Return the (x, y) coordinate for the center point of the cell that contains the specified text.  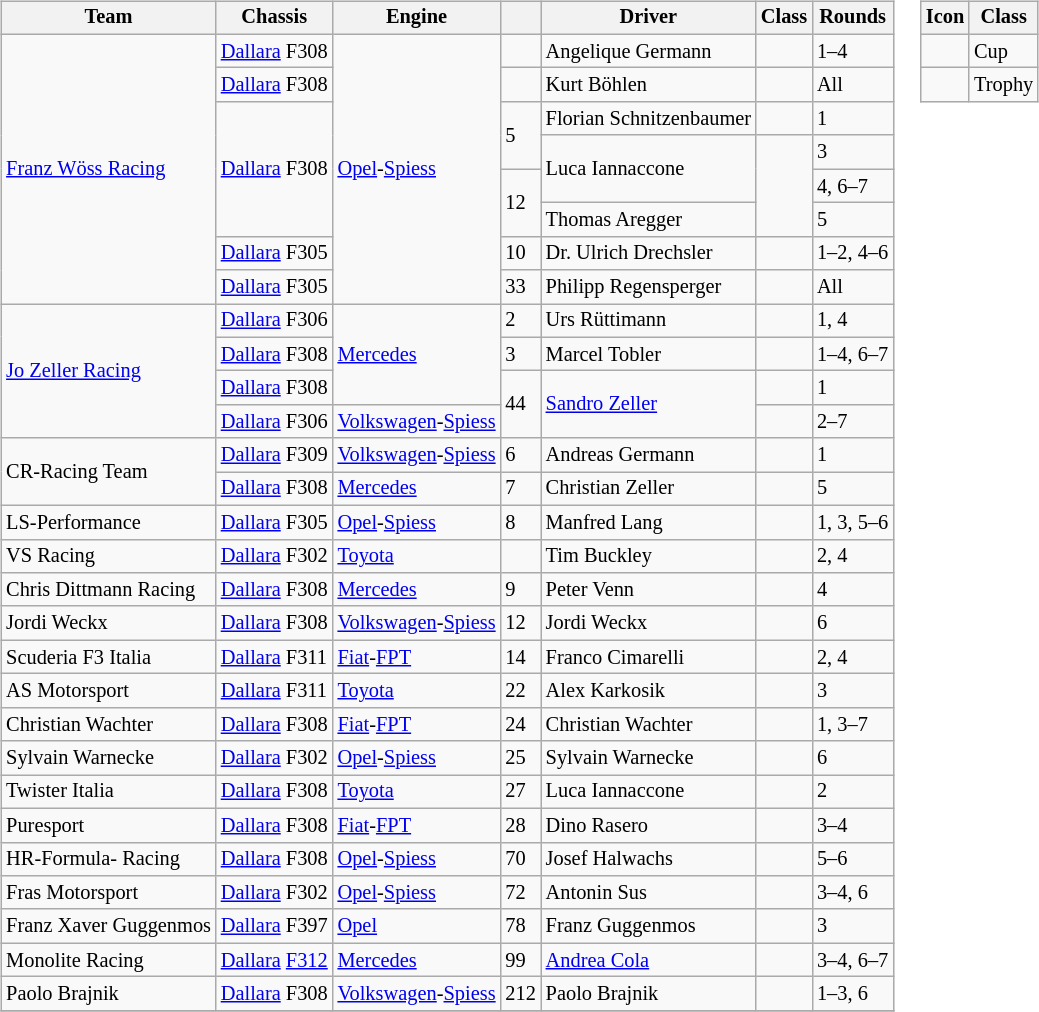
Urs Rüttimann (648, 321)
Opel (417, 926)
78 (520, 926)
9 (520, 590)
4, 6–7 (852, 186)
Twister Italia (108, 792)
24 (520, 724)
212 (520, 994)
Marcel Tobler (648, 354)
Peter Venn (648, 590)
Fras Motorsport (108, 893)
Tim Buckley (648, 556)
2–7 (852, 422)
27 (520, 792)
Scuderia F3 Italia (108, 657)
44 (520, 404)
VS Racing (108, 556)
Christian Zeller (648, 489)
Kurt Böhlen (648, 85)
Cup (1004, 51)
Franz Xaver Guggenmos (108, 926)
Puresport (108, 825)
1–4 (852, 51)
Chassis (274, 18)
Icon (945, 18)
Dino Rasero (648, 825)
14 (520, 657)
22 (520, 691)
33 (520, 287)
1–4, 6–7 (852, 354)
Franco Cimarelli (648, 657)
Antonin Sus (648, 893)
Rounds (852, 18)
Florian Schnitzenbaumer (648, 119)
CR-Racing Team (108, 472)
Andrea Cola (648, 960)
25 (520, 758)
Franz Wöss Racing (108, 168)
Alex Karkosik (648, 691)
AS Motorsport (108, 691)
99 (520, 960)
Jo Zeller Racing (108, 372)
3–4, 6–7 (852, 960)
5–6 (852, 859)
10 (520, 253)
Engine (417, 18)
3–4, 6 (852, 893)
Team (108, 18)
70 (520, 859)
Sandro Zeller (648, 404)
Thomas Aregger (648, 220)
1, 4 (852, 321)
1, 3, 5–6 (852, 522)
3–4 (852, 825)
8 (520, 522)
Driver (648, 18)
HR-Formula- Racing (108, 859)
Franz Guggenmos (648, 926)
Dallara F397 (274, 926)
Dallara F309 (274, 455)
Chris Dittmann Racing (108, 590)
72 (520, 893)
Philipp Regensperger (648, 287)
Josef Halwachs (648, 859)
Manfred Lang (648, 522)
4 (852, 590)
Andreas Germann (648, 455)
1, 3–7 (852, 724)
Trophy (1004, 85)
1–3, 6 (852, 994)
7 (520, 489)
Dr. Ulrich Drechsler (648, 253)
Angelique Germann (648, 51)
Dallara F312 (274, 960)
LS-Performance (108, 522)
Monolite Racing (108, 960)
28 (520, 825)
1–2, 4–6 (852, 253)
